Provide the (x, y) coordinate of the cell's center where the given text is located.  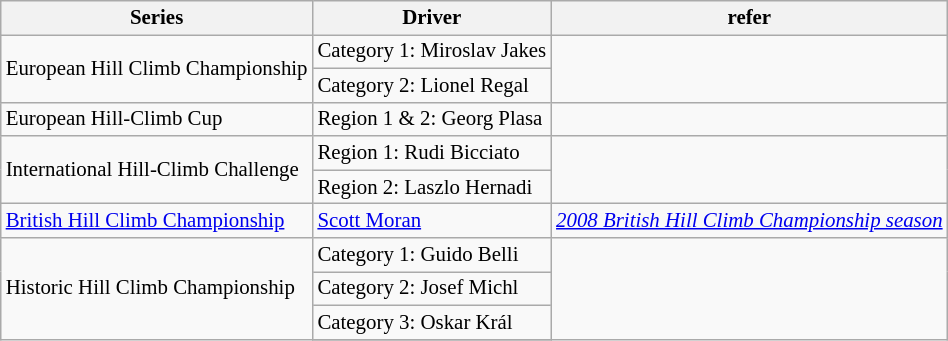
British Hill Climb Championship (157, 221)
Category 2: Lionel Regal (432, 85)
Scott Moran (432, 221)
Category 2: Josef Michl (432, 288)
Region 1 & 2: Georg Plasa (432, 119)
Region 2: Laszlo Hernadi (432, 187)
2008 British Hill Climb Championship season (749, 221)
Series (157, 18)
Category 3: Oskar Král (432, 322)
European Hill-Climb Cup (157, 119)
European Hill Climb Championship (157, 68)
Driver (432, 18)
refer (749, 18)
Category 1: Miroslav Jakes (432, 51)
International Hill-Climb Challenge (157, 170)
Region 1: Rudi Bicciato (432, 153)
Historic Hill Climb Championship (157, 289)
Category 1: Guido Belli (432, 255)
